Provide the [X, Y] coordinate of the cell's center where the given text is located.  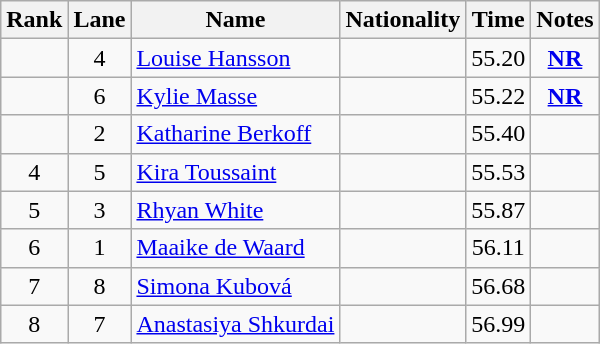
3 [100, 210]
Anastasiya Shkurdai [236, 324]
2 [100, 134]
55.20 [498, 58]
Rhyan White [236, 210]
55.53 [498, 172]
55.40 [498, 134]
55.87 [498, 210]
55.22 [498, 96]
56.99 [498, 324]
Simona Kubová [236, 286]
Maaike de Waard [236, 248]
1 [100, 248]
Nationality [403, 20]
Kylie Masse [236, 96]
Kira Toussaint [236, 172]
Katharine Berkoff [236, 134]
Time [498, 20]
56.68 [498, 286]
Louise Hansson [236, 58]
Lane [100, 20]
Notes [565, 20]
Rank [34, 20]
Name [236, 20]
56.11 [498, 248]
